Determine the (x, y) coordinate at the center of the cell enclosing the given text.  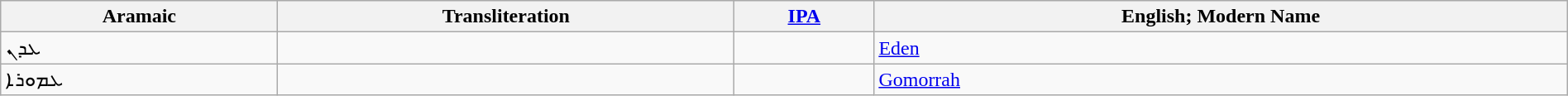
Aramaic (139, 17)
ܥܕܢ (139, 48)
Transliteration (506, 17)
Eden (1221, 48)
ܥܡܘܪܐ (139, 79)
Gomorrah (1221, 79)
English; Modern Name (1221, 17)
IPA (804, 17)
